From the cell containing the given text, extract its center point as (X, Y) coordinate. 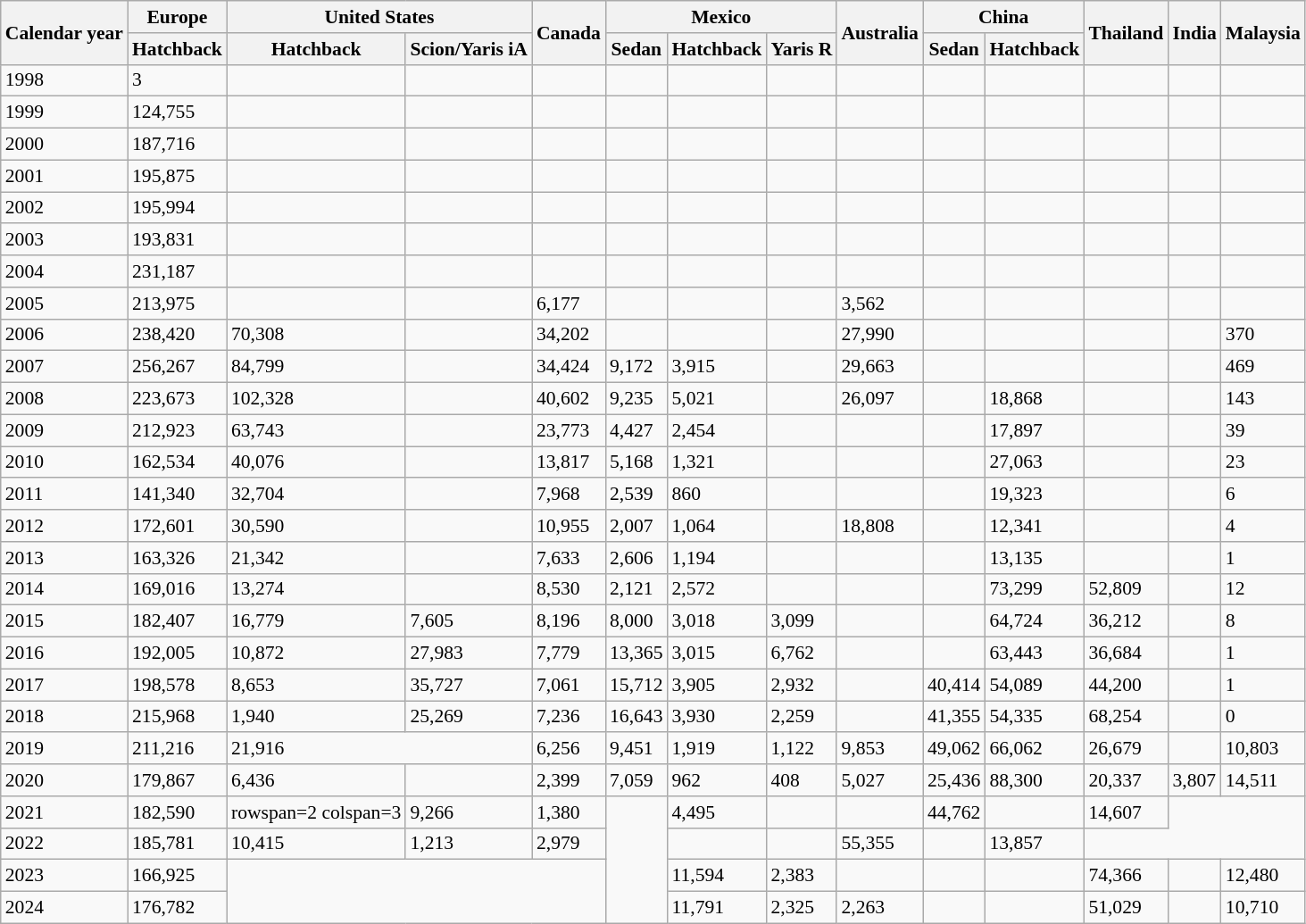
2014 (64, 589)
21,342 (316, 558)
176,782 (177, 908)
179,867 (177, 780)
2,007 (636, 526)
1,919 (716, 749)
2,454 (716, 430)
2,121 (636, 589)
66,062 (1034, 749)
9,172 (636, 367)
2004 (64, 271)
Scion/Yaris iA (468, 49)
2019 (64, 749)
49,062 (953, 749)
13,857 (1034, 844)
2000 (64, 145)
7,236 (569, 717)
26,679 (1126, 749)
195,994 (177, 208)
Mexico (721, 17)
2022 (64, 844)
3,930 (716, 717)
2015 (64, 621)
223,673 (177, 399)
7,633 (569, 558)
63,443 (1034, 653)
40,076 (316, 462)
1,321 (716, 462)
20,337 (1126, 780)
2,325 (802, 908)
7,059 (636, 780)
40,602 (569, 399)
408 (802, 780)
0 (1263, 717)
2,399 (569, 780)
55,355 (879, 844)
141,340 (177, 495)
44,200 (1126, 685)
2023 (64, 876)
Thailand (1126, 32)
187,716 (177, 145)
2005 (64, 304)
172,601 (177, 526)
19,323 (1034, 495)
211,216 (177, 749)
4,427 (636, 430)
4,495 (716, 812)
8 (1263, 621)
469 (1263, 367)
Australia (879, 32)
215,968 (177, 717)
12,480 (1263, 876)
40,414 (953, 685)
231,187 (177, 271)
2018 (64, 717)
3,015 (716, 653)
198,578 (177, 685)
163,326 (177, 558)
860 (716, 495)
6,256 (569, 749)
13,135 (1034, 558)
1,380 (569, 812)
2,979 (569, 844)
29,663 (879, 367)
2024 (64, 908)
7,779 (569, 653)
2011 (64, 495)
44,762 (953, 812)
21,916 (379, 749)
India (1194, 32)
169,016 (177, 589)
2012 (64, 526)
1,122 (802, 749)
8,196 (569, 621)
rowspan=2 colspan=3 (316, 812)
2002 (64, 208)
1,194 (716, 558)
2006 (64, 335)
10,710 (1263, 908)
2,383 (802, 876)
124,755 (177, 112)
26,097 (879, 399)
9,451 (636, 749)
102,328 (316, 399)
7,968 (569, 495)
36,684 (1126, 653)
9,266 (468, 812)
74,366 (1126, 876)
1,213 (468, 844)
2,572 (716, 589)
5,168 (636, 462)
6,436 (316, 780)
10,872 (316, 653)
54,335 (1034, 717)
2016 (64, 653)
6,762 (802, 653)
195,875 (177, 176)
2017 (64, 685)
73,299 (1034, 589)
8,653 (316, 685)
256,267 (177, 367)
162,534 (177, 462)
70,308 (316, 335)
34,424 (569, 367)
23 (1263, 462)
10,955 (569, 526)
1,940 (316, 717)
10,415 (316, 844)
54,089 (1034, 685)
2003 (64, 240)
16,779 (316, 621)
13,365 (636, 653)
3 (177, 80)
18,868 (1034, 399)
17,897 (1034, 430)
143 (1263, 399)
185,781 (177, 844)
6,177 (569, 304)
2020 (64, 780)
6 (1263, 495)
213,975 (177, 304)
7,605 (468, 621)
25,269 (468, 717)
2013 (64, 558)
34,202 (569, 335)
3,099 (802, 621)
Yaris R (802, 49)
14,511 (1263, 780)
10,803 (1263, 749)
68,254 (1126, 717)
3,915 (716, 367)
64,724 (1034, 621)
2,259 (802, 717)
2007 (64, 367)
51,029 (1126, 908)
2,539 (636, 495)
3,018 (716, 621)
962 (716, 780)
238,420 (177, 335)
14,607 (1126, 812)
27,063 (1034, 462)
1998 (64, 80)
4 (1263, 526)
11,791 (716, 908)
12 (1263, 589)
36,212 (1126, 621)
2009 (64, 430)
27,990 (879, 335)
Canada (569, 32)
Malaysia (1263, 32)
13,274 (316, 589)
3,905 (716, 685)
3,562 (879, 304)
1999 (64, 112)
182,590 (177, 812)
1,064 (716, 526)
192,005 (177, 653)
166,925 (177, 876)
30,590 (316, 526)
Europe (177, 17)
370 (1263, 335)
84,799 (316, 367)
7,061 (569, 685)
2010 (64, 462)
18,808 (879, 526)
8,000 (636, 621)
23,773 (569, 430)
United States (379, 17)
12,341 (1034, 526)
China (1003, 17)
9,235 (636, 399)
3,807 (1194, 780)
2001 (64, 176)
5,027 (879, 780)
9,853 (879, 749)
11,594 (716, 876)
5,021 (716, 399)
41,355 (953, 717)
52,809 (1126, 589)
16,643 (636, 717)
193,831 (177, 240)
2,932 (802, 685)
2,263 (879, 908)
63,743 (316, 430)
Calendar year (64, 32)
2021 (64, 812)
15,712 (636, 685)
88,300 (1034, 780)
32,704 (316, 495)
13,817 (569, 462)
2,606 (636, 558)
8,530 (569, 589)
2008 (64, 399)
212,923 (177, 430)
25,436 (953, 780)
27,983 (468, 653)
182,407 (177, 621)
39 (1263, 430)
35,727 (468, 685)
